Pinpoint the cell where the given text exists, returning its (X, Y) midpoint coordinate. 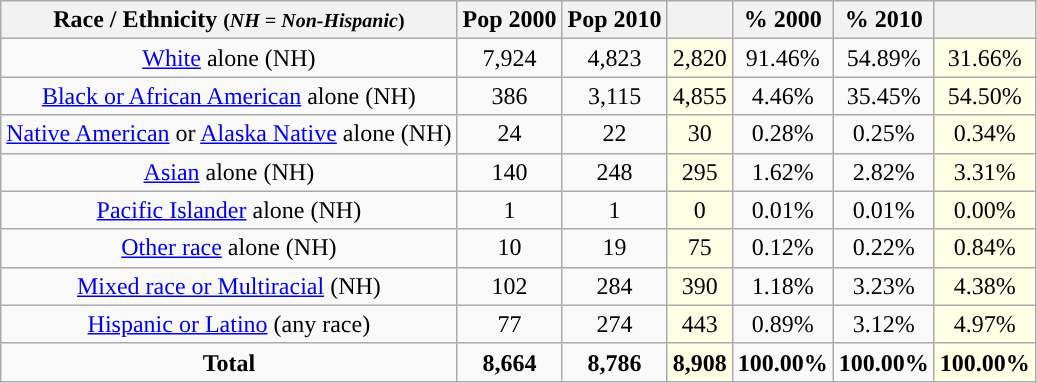
Native American or Alaska Native alone (NH) (229, 134)
Pacific Islander alone (NH) (229, 210)
4,855 (700, 96)
140 (510, 172)
% 2000 (782, 20)
22 (614, 134)
White alone (NH) (229, 58)
77 (510, 324)
0.22% (884, 248)
3,115 (614, 96)
Race / Ethnicity (NH = Non-Hispanic) (229, 20)
31.66% (984, 58)
274 (614, 324)
0.84% (984, 248)
30 (700, 134)
0.89% (782, 324)
386 (510, 96)
1.18% (782, 286)
4.38% (984, 286)
3.23% (884, 286)
54.89% (884, 58)
3.31% (984, 172)
284 (614, 286)
Total (229, 362)
Mixed race or Multiracial (NH) (229, 286)
75 (700, 248)
54.50% (984, 96)
0.00% (984, 210)
1.62% (782, 172)
390 (700, 286)
Pop 2000 (510, 20)
295 (700, 172)
8,908 (700, 362)
7,924 (510, 58)
0.25% (884, 134)
Other race alone (NH) (229, 248)
91.46% (782, 58)
4,823 (614, 58)
24 (510, 134)
2.82% (884, 172)
8,786 (614, 362)
2,820 (700, 58)
0.12% (782, 248)
0.28% (782, 134)
4.46% (782, 96)
3.12% (884, 324)
10 (510, 248)
4.97% (984, 324)
Hispanic or Latino (any race) (229, 324)
Black or African American alone (NH) (229, 96)
248 (614, 172)
102 (510, 286)
8,664 (510, 362)
Pop 2010 (614, 20)
19 (614, 248)
0.34% (984, 134)
% 2010 (884, 20)
35.45% (884, 96)
443 (700, 324)
Asian alone (NH) (229, 172)
0 (700, 210)
